Pinpoint the cell where the given text exists, returning its [x, y] midpoint coordinate. 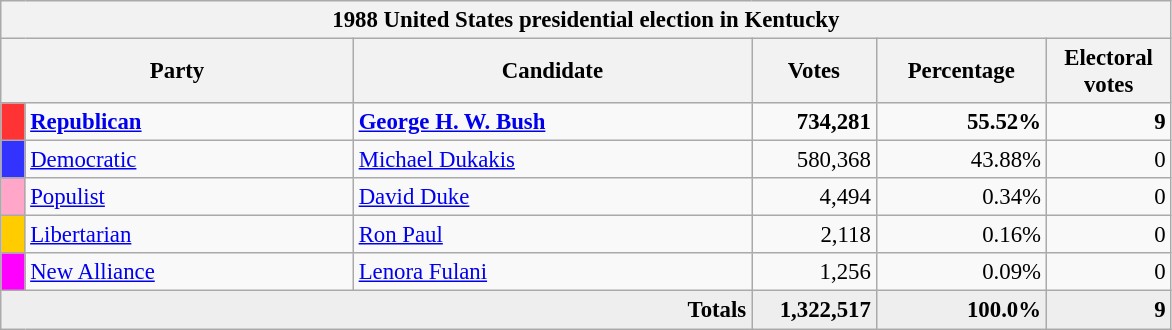
Libertarian [189, 235]
Votes [814, 72]
Democratic [189, 160]
43.88% [961, 160]
Party [178, 72]
4,494 [814, 197]
Totals [376, 310]
1,322,517 [814, 310]
734,281 [814, 122]
1988 United States presidential election in Kentucky [586, 20]
0.34% [961, 197]
Ron Paul [552, 235]
Populist [189, 197]
Michael Dukakis [552, 160]
Republican [189, 122]
Electoral votes [1108, 72]
2,118 [814, 235]
580,368 [814, 160]
1,256 [814, 273]
0.09% [961, 273]
Lenora Fulani [552, 273]
Candidate [552, 72]
David Duke [552, 197]
100.0% [961, 310]
George H. W. Bush [552, 122]
Percentage [961, 72]
New Alliance [189, 273]
0.16% [961, 235]
55.52% [961, 122]
